Determine the (x, y) coordinate at the center of the cell enclosing the given text.  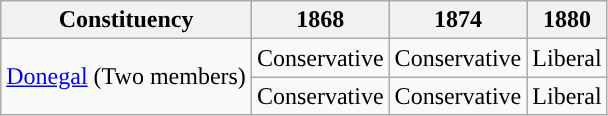
1880 (567, 20)
Constituency (126, 20)
1874 (458, 20)
Donegal (Two members) (126, 77)
1868 (320, 20)
